Extract the (x, y) coordinate from the center of the cell holding the provided text.  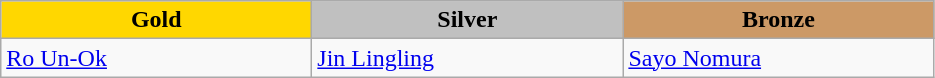
Silver (468, 20)
Bronze (778, 20)
Sayo Nomura (778, 58)
Ro Un-Ok (156, 58)
Jin Lingling (468, 58)
Gold (156, 20)
